Locate the cell with the specified text and output its [X, Y] center coordinate. 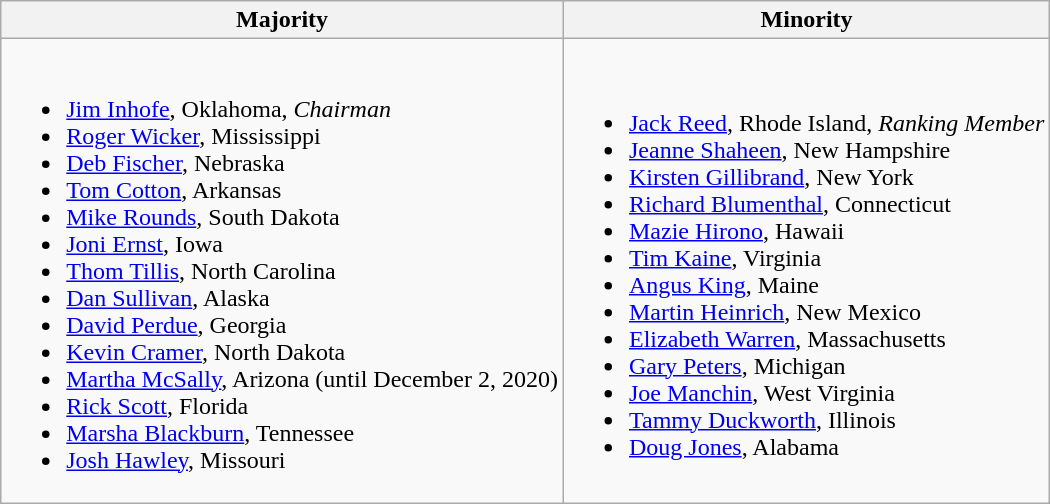
Majority [282, 20]
Minority [806, 20]
